Capture the cell that displays the provided text and extract its [x, y] central coordinate. 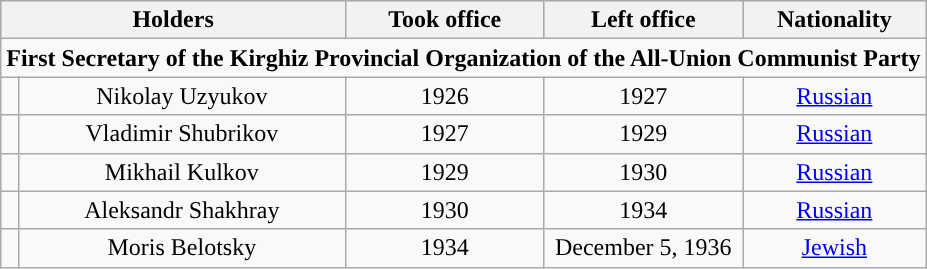
Jewish [835, 248]
Mikhail Kulkov [182, 172]
Holders [174, 20]
Vladimir Shubrikov [182, 134]
Nationality [835, 20]
Took office [444, 20]
1926 [444, 96]
Left office [644, 20]
Aleksandr Shakhray [182, 210]
December 5, 1936 [644, 248]
First Secretary of the Kirghiz Provincial Organization of the All-Union Communist Party [464, 58]
Moris Belotsky [182, 248]
Nikolay Uzyukov [182, 96]
